Locate the cell with the specified text and output its (X, Y) center coordinate. 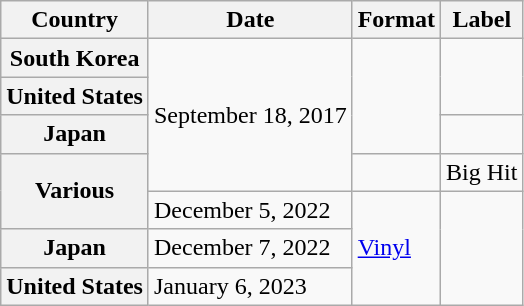
December 5, 2022 (250, 210)
January 6, 2023 (250, 286)
Format (396, 20)
Vinyl (396, 248)
Various (75, 191)
Country (75, 20)
Label (482, 20)
South Korea (75, 58)
Big Hit (482, 172)
September 18, 2017 (250, 115)
Date (250, 20)
December 7, 2022 (250, 248)
